Pinpoint the cell where the given text exists, returning its (x, y) midpoint coordinate. 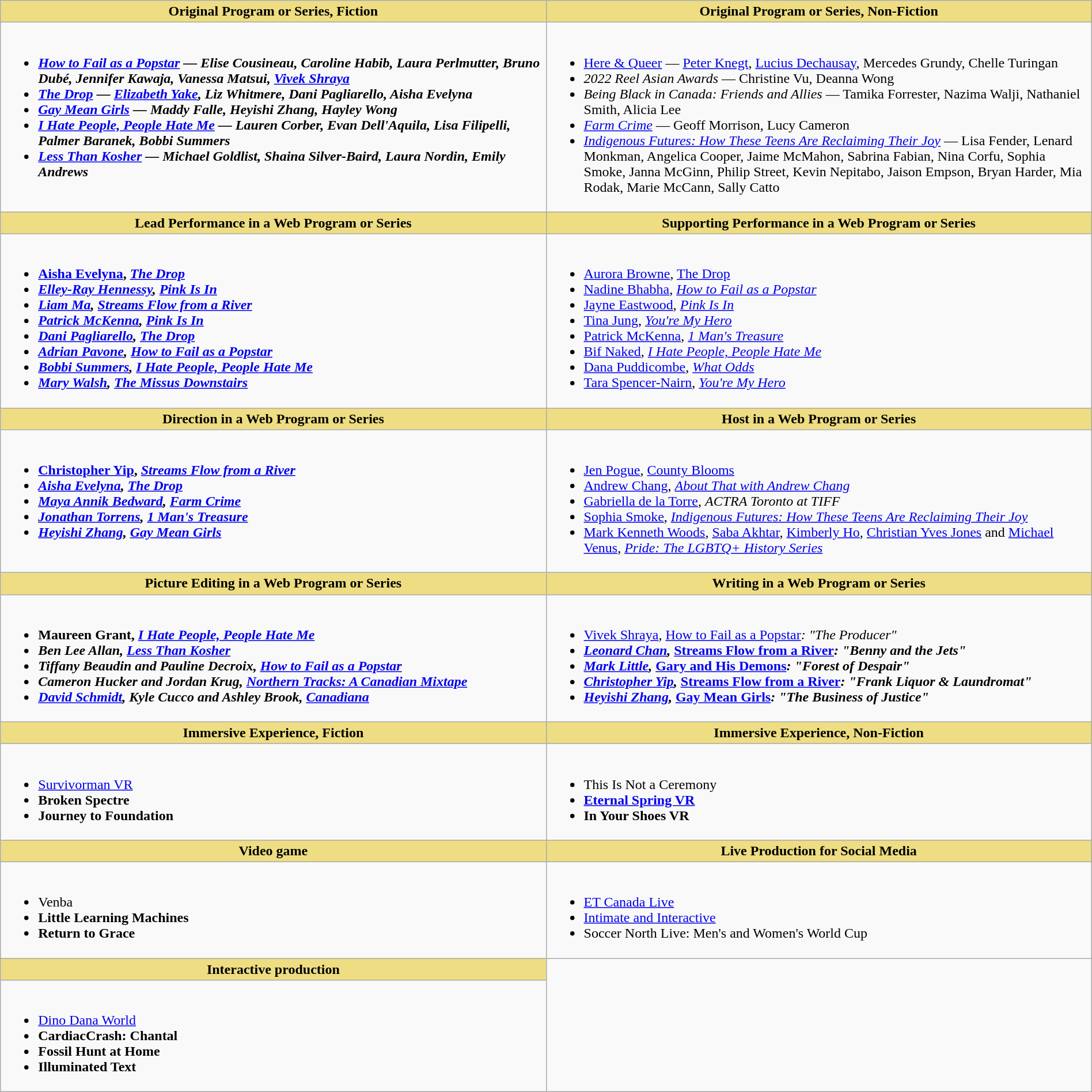
Direction in a Web Program or Series (273, 419)
Video game (273, 851)
VenbaLittle Learning MachinesReturn to Grace (273, 910)
Supporting Performance in a Web Program or Series (819, 223)
Dino Dana WorldCardiacCrash: ChantalFossil Hunt at HomeIlluminated Text (273, 1036)
Immersive Experience, Non-Fiction (819, 733)
Original Program or Series, Fiction (273, 12)
ET Canada LiveIntimate and InteractiveSoccer North Live: Men's and Women's World Cup (819, 910)
Original Program or Series, Non-Fiction (819, 12)
Host in a Web Program or Series (819, 419)
This Is Not a CeremonyEternal Spring VRIn Your Shoes VR (819, 791)
Lead Performance in a Web Program or Series (273, 223)
Picture Editing in a Web Program or Series (273, 583)
Immersive Experience, Fiction (273, 733)
Interactive production (273, 969)
Survivorman VRBroken SpectreJourney to Foundation (273, 791)
Writing in a Web Program or Series (819, 583)
Live Production for Social Media (819, 851)
